Find where the given text appears and provide that cell's center as [X, Y] coordinate. 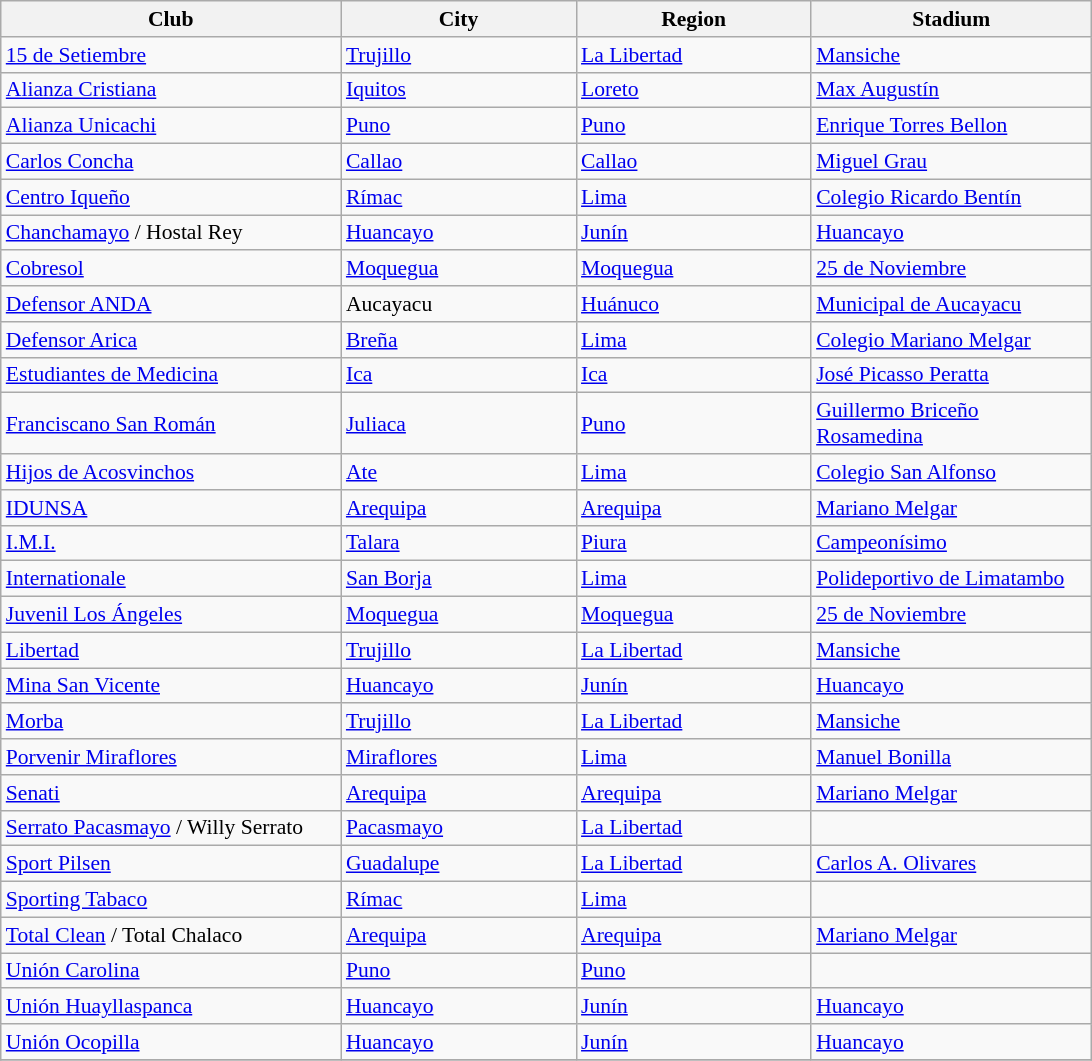
Morba [171, 722]
Sporting Tabaco [171, 900]
Polideportivo de Limatambo [951, 579]
Region [694, 19]
15 de Setiembre [171, 55]
Defensor ANDA [171, 304]
Alianza Unicachi [171, 126]
Campeonísimo [951, 543]
Senati [171, 793]
Municipal de Aucayacu [951, 304]
Guillermo Briceño Rosamedina [951, 424]
Ate [458, 472]
Manuel Bonilla [951, 757]
Unión Carolina [171, 971]
Franciscano San Román [171, 424]
Loreto [694, 90]
Colegio Ricardo Bentín [951, 197]
Cobresol [171, 269]
Alianza Cristiana [171, 90]
Porvenir Miraflores [171, 757]
Sport Pilsen [171, 864]
Huánuco [694, 304]
Estudiantes de Medicina [171, 375]
Juvenil Los Ángeles [171, 615]
Max Augustín [951, 90]
Serrato Pacasmayo / Willy Serrato [171, 828]
Colegio Mariano Melgar [951, 340]
Chanchamayo / Hostal Rey [171, 233]
Total Clean / Total Chalaco [171, 935]
Hijos de Acosvinchos [171, 472]
Centro Iqueño [171, 197]
Pacasmayo [458, 828]
I.M.I. [171, 543]
Carlos Concha [171, 162]
Internationale [171, 579]
Stadium [951, 19]
Miguel Grau [951, 162]
Libertad [171, 650]
Unión Ocopilla [171, 1042]
Miraflores [458, 757]
Guadalupe [458, 864]
Breña [458, 340]
San Borja [458, 579]
Enrique Torres Bellon [951, 126]
Defensor Arica [171, 340]
Carlos A. Olivares [951, 864]
José Picasso Peratta [951, 375]
Aucayacu [458, 304]
Colegio San Alfonso [951, 472]
Mina San Vicente [171, 686]
City [458, 19]
Club [171, 19]
Iquitos [458, 90]
Juliaca [458, 424]
Unión Huayllaspanca [171, 1007]
Talara [458, 543]
IDUNSA [171, 508]
Piura [694, 543]
